Return the (X, Y) coordinate for the center point of the cell that contains the specified text.  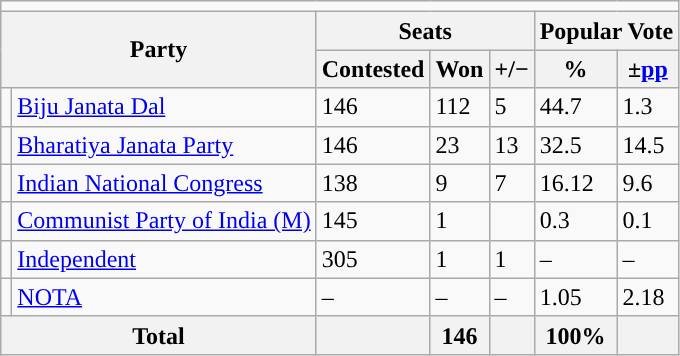
Contested (373, 69)
0.3 (576, 221)
Bharatiya Janata Party (164, 145)
Communist Party of India (M) (164, 221)
13 (512, 145)
Won (460, 69)
Total (158, 335)
1.3 (648, 107)
9.6 (648, 183)
138 (373, 183)
112 (460, 107)
Biju Janata Dal (164, 107)
16.12 (576, 183)
44.7 (576, 107)
0.1 (648, 221)
Popular Vote (606, 31)
145 (373, 221)
+/− (512, 69)
2.18 (648, 297)
1.05 (576, 297)
±pp (648, 69)
7 (512, 183)
305 (373, 259)
5 (512, 107)
Independent (164, 259)
23 (460, 145)
Seats (425, 31)
9 (460, 183)
100% (576, 335)
% (576, 69)
32.5 (576, 145)
NOTA (164, 297)
Indian National Congress (164, 183)
Party (158, 50)
14.5 (648, 145)
